Return [X, Y] of the center of cell containing provided text 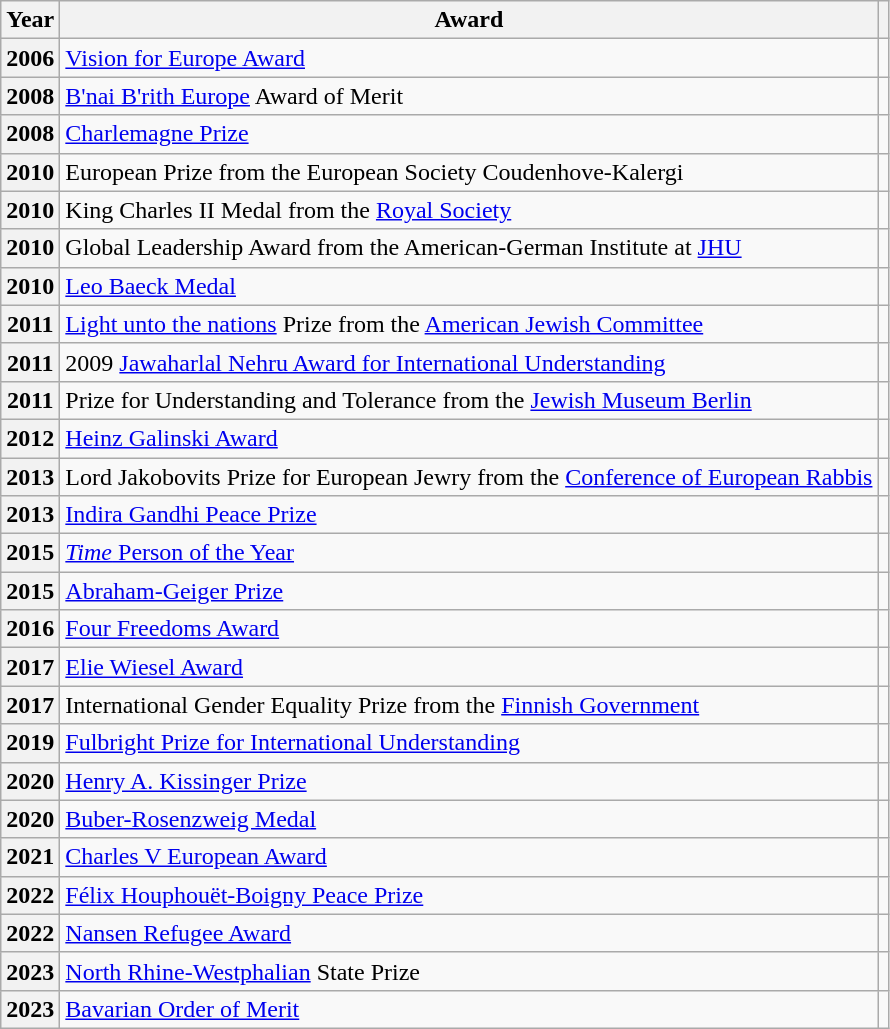
2009 Jawaharlal Nehru Award for International Understanding [469, 362]
Prize for Understanding and Tolerance from the Jewish Museum Berlin [469, 400]
Four Freedoms Award [469, 629]
Henry A. Kissinger Prize [469, 781]
North Rhine-Westphalian State Prize [469, 971]
International Gender Equality Prize from the Finnish Government [469, 705]
Elie Wiesel Award [469, 667]
2006 [30, 58]
Award [469, 20]
Fulbright Prize for International Understanding [469, 743]
2019 [30, 743]
2021 [30, 857]
Charles V European Award [469, 857]
Lord Jakobovits Prize for European Jewry from the Conference of European Rabbis [469, 477]
Leo Baeck Medal [469, 286]
Abraham-Geiger Prize [469, 591]
Charlemagne Prize [469, 134]
King Charles II Medal from the Royal Society [469, 210]
2016 [30, 629]
Light unto the nations Prize from the American Jewish Committee [469, 324]
2012 [30, 438]
Félix Houphouët-Boigny Peace Prize [469, 895]
Nansen Refugee Award [469, 933]
Indira Gandhi Peace Prize [469, 515]
B'nai B'rith Europe Award of Merit [469, 96]
Global Leadership Award from the American-German Institute at JHU [469, 248]
Bavarian Order of Merit [469, 1009]
European Prize from the European Society Coudenhove-Kalergi [469, 172]
Year [30, 20]
Time Person of the Year [469, 553]
Heinz Galinski Award [469, 438]
Vision for Europe Award [469, 58]
Buber-Rosenzweig Medal [469, 819]
